Scan for the cell matching the given text and deliver its (X, Y) coordinate at center. 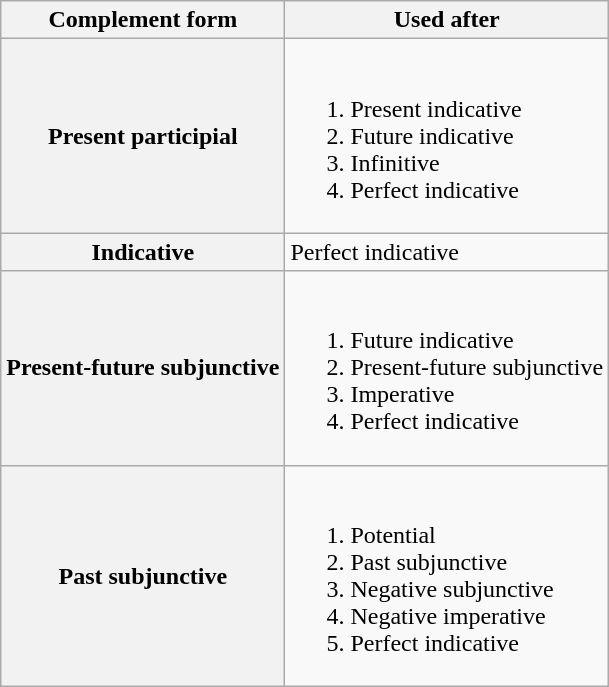
Past subjunctive (143, 576)
Present indicative Future indicative Infinitive Perfect indicative (447, 136)
Perfect indicative (447, 252)
Present participial (143, 136)
Complement form (143, 20)
Present-future subjunctive (143, 368)
Future indicative Present-future subjunctive Imperative Perfect indicative (447, 368)
Indicative (143, 252)
Used after (447, 20)
Potential Past subjunctive Negative subjunctive Negative imperative Perfect indicative (447, 576)
